Provide the (x, y) coordinate of the cell's center where the given text is located.  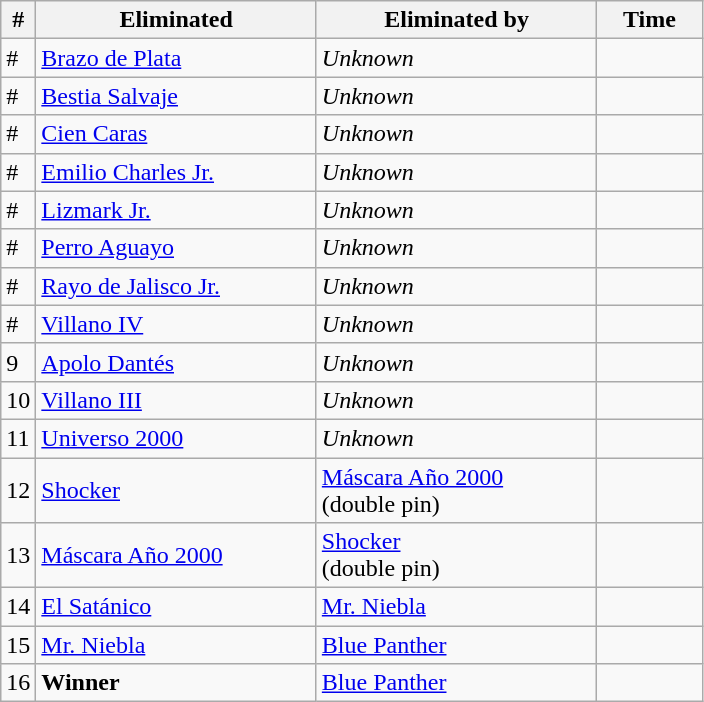
Villano IV (176, 324)
12 (18, 490)
Máscara Año 2000 (176, 556)
Emilio Charles Jr. (176, 172)
16 (18, 683)
Villano III (176, 400)
Lizmark Jr. (176, 210)
Winner (176, 683)
Rayo de Jalisco Jr. (176, 286)
Eliminated (176, 20)
Universo 2000 (176, 438)
9 (18, 362)
15 (18, 645)
Brazo de Plata (176, 58)
Time (650, 20)
Bestia Salvaje (176, 96)
El Satánico (176, 607)
Apolo Dantés (176, 362)
Eliminated by (456, 20)
10 (18, 400)
Perro Aguayo (176, 248)
Shocker (176, 490)
Máscara Año 2000(double pin) (456, 490)
11 (18, 438)
14 (18, 607)
Cien Caras (176, 134)
13 (18, 556)
Shocker(double pin) (456, 556)
